Locate the cell with the specified text and output its [x, y] center coordinate. 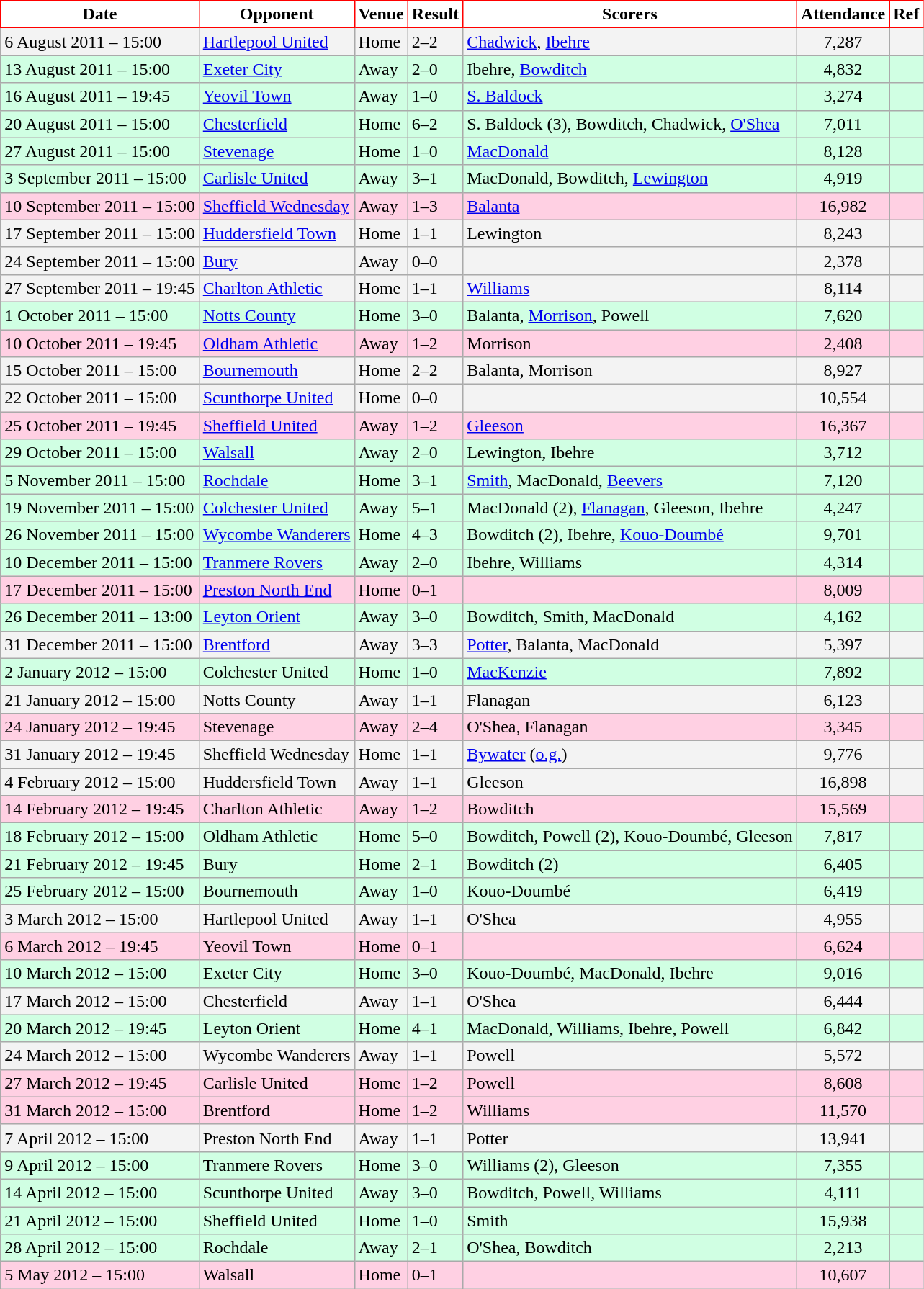
8,114 [843, 288]
Potter, Balanta, MacDonald [630, 644]
17 September 2011 – 15:00 [99, 233]
7,287 [843, 42]
Lewington [630, 233]
6,444 [843, 1001]
Result [435, 14]
6 August 2011 – 15:00 [99, 42]
6 March 2012 – 19:45 [99, 946]
10 March 2012 – 15:00 [99, 974]
15,569 [843, 809]
Scorers [630, 14]
16,982 [843, 206]
24 September 2011 – 15:00 [99, 261]
9,701 [843, 535]
13 August 2011 – 15:00 [99, 69]
10 December 2011 – 15:00 [99, 562]
24 March 2012 – 15:00 [99, 1056]
15,938 [843, 1221]
S. Baldock [630, 96]
7,892 [843, 672]
4,832 [843, 69]
Morrison [630, 343]
16 August 2011 – 19:45 [99, 96]
7 April 2012 – 15:00 [99, 1138]
6,624 [843, 946]
Potter [630, 1138]
Bowditch (2), Ibehre, Kouo-Doumbé [630, 535]
1–3 [435, 206]
5,572 [843, 1056]
2–4 [435, 727]
10 October 2011 – 19:45 [99, 343]
3 September 2011 – 15:00 [99, 179]
3–3 [435, 644]
3 March 2012 – 15:00 [99, 919]
2,213 [843, 1248]
19 November 2011 – 15:00 [99, 508]
7,355 [843, 1165]
Smith [630, 1221]
31 March 2012 – 15:00 [99, 1110]
4,314 [843, 562]
6,123 [843, 699]
8,009 [843, 590]
Bowditch (2) [630, 864]
Attendance [843, 14]
27 March 2012 – 19:45 [99, 1083]
Chadwick, Ibehre [630, 42]
2 January 2012 – 15:00 [99, 672]
22 October 2011 – 15:00 [99, 398]
5,397 [843, 644]
4,162 [843, 617]
Opponent [277, 14]
17 March 2012 – 15:00 [99, 1001]
13,941 [843, 1138]
9,016 [843, 974]
3,712 [843, 453]
5 May 2012 – 15:00 [99, 1275]
11,570 [843, 1110]
3,345 [843, 727]
10,607 [843, 1275]
Balanta [630, 206]
O'Shea, Flanagan [630, 727]
10 September 2011 – 15:00 [99, 206]
Ibehre, Williams [630, 562]
Venue [381, 14]
27 August 2011 – 15:00 [99, 151]
MacDonald [630, 151]
27 September 2011 – 19:45 [99, 288]
O'Shea, Bowditch [630, 1248]
8,927 [843, 371]
6,842 [843, 1028]
4,955 [843, 919]
17 December 2011 – 15:00 [99, 590]
7,011 [843, 124]
21 February 2012 – 19:45 [99, 864]
Smith, MacDonald, Beevers [630, 480]
24 January 2012 – 19:45 [99, 727]
21 January 2012 – 15:00 [99, 699]
26 November 2011 – 15:00 [99, 535]
9 April 2012 – 15:00 [99, 1165]
7,620 [843, 315]
Bowditch, Smith, MacDonald [630, 617]
6–2 [435, 124]
7,817 [843, 837]
18 February 2012 – 15:00 [99, 837]
4,111 [843, 1193]
MacDonald (2), Flanagan, Gleeson, Ibehre [630, 508]
14 April 2012 – 15:00 [99, 1193]
21 April 2012 – 15:00 [99, 1221]
Balanta, Morrison [630, 371]
Bowditch [630, 809]
5–0 [435, 837]
16,367 [843, 426]
26 December 2011 – 13:00 [99, 617]
16,898 [843, 781]
8,243 [843, 233]
Kouo-Doumbé [630, 891]
25 February 2012 – 15:00 [99, 891]
Kouo-Doumbé, MacDonald, Ibehre [630, 974]
MacKenzie [630, 672]
Flanagan [630, 699]
MacDonald, Bowditch, Lewington [630, 179]
Lewington, Ibehre [630, 453]
6,405 [843, 864]
Williams (2), Gleeson [630, 1165]
4–3 [435, 535]
31 December 2011 – 15:00 [99, 644]
4 February 2012 – 15:00 [99, 781]
5–1 [435, 508]
8,608 [843, 1083]
4,919 [843, 179]
Balanta, Morrison, Powell [630, 315]
6,419 [843, 891]
4,247 [843, 508]
9,776 [843, 754]
28 April 2012 – 15:00 [99, 1248]
29 October 2011 – 15:00 [99, 453]
S. Baldock (3), Bowditch, Chadwick, O'Shea [630, 124]
Date [99, 14]
Bowditch, Powell (2), Kouo-Doumbé, Gleeson [630, 837]
15 October 2011 – 15:00 [99, 371]
Bowditch, Powell, Williams [630, 1193]
1 October 2011 – 15:00 [99, 315]
4–1 [435, 1028]
14 February 2012 – 19:45 [99, 809]
Ibehre, Bowditch [630, 69]
25 October 2011 – 19:45 [99, 426]
MacDonald, Williams, Ibehre, Powell [630, 1028]
10,554 [843, 398]
3,274 [843, 96]
20 August 2011 – 15:00 [99, 124]
8,128 [843, 151]
20 March 2012 – 19:45 [99, 1028]
31 January 2012 – 19:45 [99, 754]
7,120 [843, 480]
5 November 2011 – 15:00 [99, 480]
Ref [906, 14]
Bywater (o.g.) [630, 754]
2,408 [843, 343]
2,378 [843, 261]
